For the text-containing cell, return its midpoint in [X, Y] coordinate format. 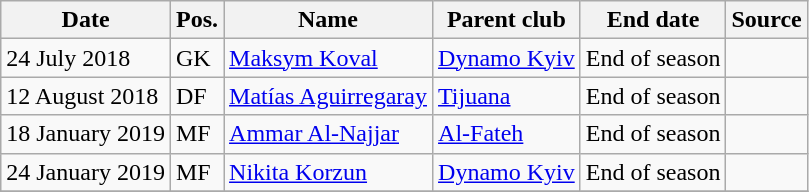
Parent club [507, 20]
DF [196, 96]
Name [328, 20]
Matías Aguirregaray [328, 96]
Pos. [196, 20]
Date [86, 20]
Ammar Al-Najjar [328, 134]
18 January 2019 [86, 134]
12 August 2018 [86, 96]
Source [766, 20]
24 January 2019 [86, 172]
Al-Fateh [507, 134]
Tijuana [507, 96]
24 July 2018 [86, 58]
End date [653, 20]
Nikita Korzun [328, 172]
GK [196, 58]
Maksym Koval [328, 58]
